Extract the [x, y] coordinate from the center of the cell holding the provided text.  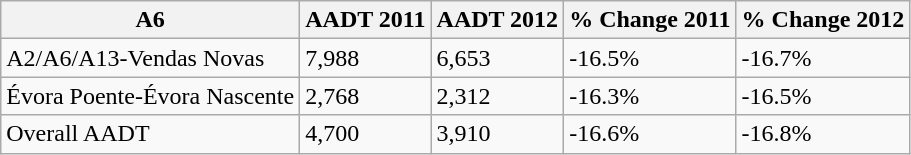
3,910 [498, 134]
6,653 [498, 58]
% Change 2011 [650, 20]
-16.6% [650, 134]
Évora Poente-Évora Nascente [150, 96]
-16.3% [650, 96]
7,988 [366, 58]
% Change 2012 [823, 20]
A2/A6/A13-Vendas Novas [150, 58]
A6 [150, 20]
-16.7% [823, 58]
4,700 [366, 134]
2,312 [498, 96]
Overall AADT [150, 134]
2,768 [366, 96]
-16.8% [823, 134]
AADT 2011 [366, 20]
AADT 2012 [498, 20]
